Return the (x, y) coordinate for the center point of the cell that contains the specified text.  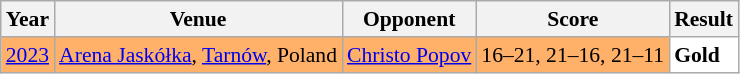
Venue (198, 19)
Score (572, 19)
Opponent (409, 19)
2023 (28, 55)
Arena Jaskółka, Tarnów, Poland (198, 55)
Result (704, 19)
16–21, 21–16, 21–11 (572, 55)
Year (28, 19)
Gold (704, 55)
Christo Popov (409, 55)
